From the cell containing the given text, extract its center point as [x, y] coordinate. 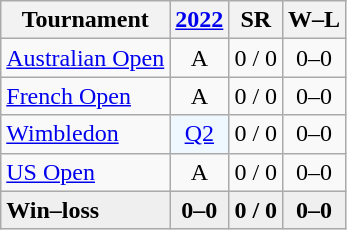
Q2 [200, 134]
SR [256, 20]
Wimbledon [86, 134]
Win–loss [86, 210]
Tournament [86, 20]
2022 [200, 20]
W–L [314, 20]
French Open [86, 96]
US Open [86, 172]
Australian Open [86, 58]
